Detect which cell encompasses the target text, then output its (x, y) center coordinate. 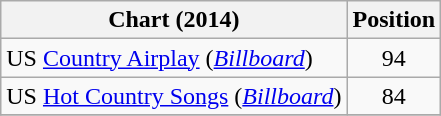
84 (394, 96)
US Country Airplay (Billboard) (174, 58)
US Hot Country Songs (Billboard) (174, 96)
Position (394, 20)
94 (394, 58)
Chart (2014) (174, 20)
